Pinpoint the cell where the given text exists, returning its [X, Y] midpoint coordinate. 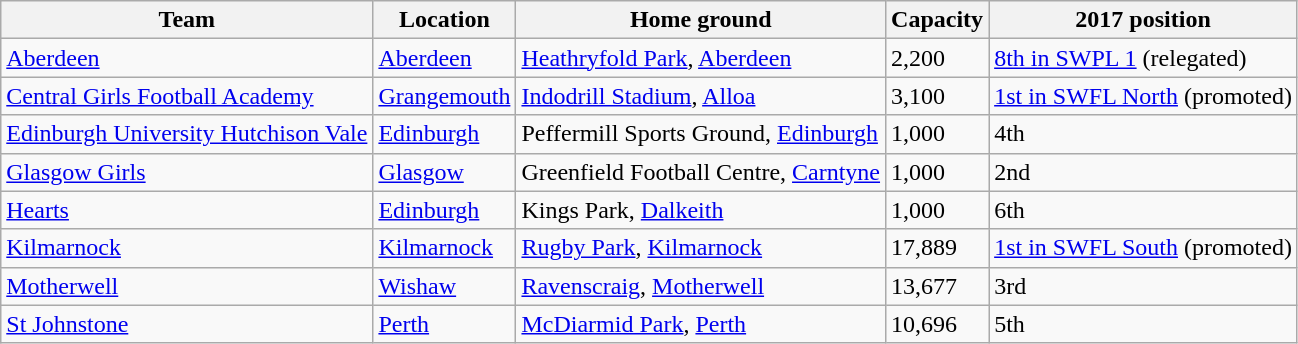
Grangemouth [444, 96]
13,677 [938, 286]
Indodrill Stadium, Alloa [701, 96]
Central Girls Football Academy [187, 96]
2,200 [938, 58]
Edinburgh University Hutchison Vale [187, 134]
Heathryfold Park, Aberdeen [701, 58]
Glasgow [444, 172]
2nd [1144, 172]
8th in SWPL 1 (relegated) [1144, 58]
Peffermill Sports Ground, Edinburgh [701, 134]
Home ground [701, 20]
Kings Park, Dalkeith [701, 210]
Perth [444, 324]
17,889 [938, 248]
4th [1144, 134]
Ravenscraig, Motherwell [701, 286]
St Johnstone [187, 324]
3,100 [938, 96]
Team [187, 20]
Capacity [938, 20]
6th [1144, 210]
10,696 [938, 324]
3rd [1144, 286]
1st in SWFL South (promoted) [1144, 248]
Wishaw [444, 286]
5th [1144, 324]
Glasgow Girls [187, 172]
Greenfield Football Centre, Carntyne [701, 172]
McDiarmid Park, Perth [701, 324]
Rugby Park, Kilmarnock [701, 248]
1st in SWFL North (promoted) [1144, 96]
Location [444, 20]
2017 position [1144, 20]
Motherwell [187, 286]
Hearts [187, 210]
